From the cell containing the given text, extract its center point as (x, y) coordinate. 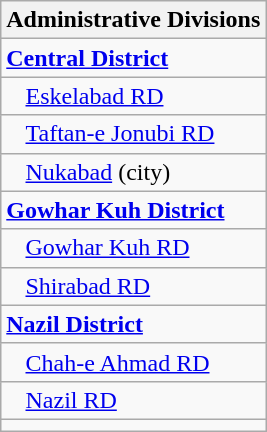
Nazil RD (134, 400)
Eskelabad RD (134, 96)
Administrative Divisions (134, 20)
Taftan-e Jonubi RD (134, 134)
Gowhar Kuh RD (134, 248)
Gowhar Kuh District (134, 210)
Nukabad (city) (134, 172)
Chah-e Ahmad RD (134, 362)
Central District (134, 58)
Shirabad RD (134, 286)
Nazil District (134, 324)
